Locate the cell with the specified text and output its [x, y] center coordinate. 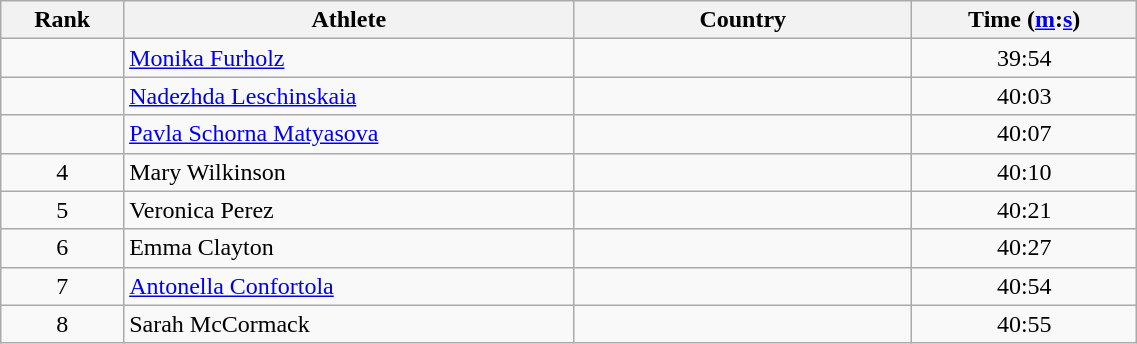
40:54 [1024, 286]
40:10 [1024, 172]
40:55 [1024, 324]
4 [62, 172]
40:07 [1024, 134]
39:54 [1024, 58]
7 [62, 286]
5 [62, 210]
Country [743, 20]
8 [62, 324]
Emma Clayton [349, 248]
Sarah McCormack [349, 324]
Mary Wilkinson [349, 172]
Rank [62, 20]
Antonella Confortola [349, 286]
Athlete [349, 20]
Time (m:s) [1024, 20]
Nadezhda Leschinskaia [349, 96]
Monika Furholz [349, 58]
40:27 [1024, 248]
Pavla Schorna Matyasova [349, 134]
40:03 [1024, 96]
Veronica Perez [349, 210]
40:21 [1024, 210]
6 [62, 248]
